Provide the [x, y] coordinate of the cell's center where the given text is located.  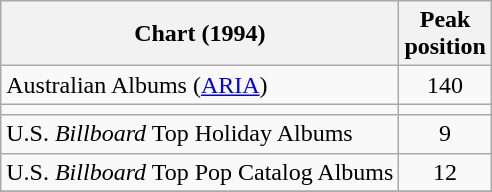
140 [445, 85]
U.S. Billboard Top Pop Catalog Albums [200, 172]
Australian Albums (ARIA) [200, 85]
12 [445, 172]
9 [445, 134]
U.S. Billboard Top Holiday Albums [200, 134]
Chart (1994) [200, 34]
Peakposition [445, 34]
